Capture the cell that displays the provided text and extract its (x, y) central coordinate. 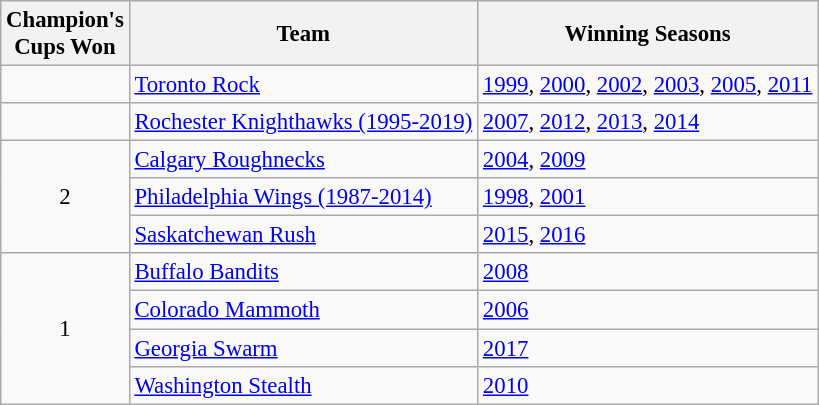
2017 (648, 348)
1 (65, 329)
Toronto Rock (303, 85)
Philadelphia Wings (1987-2014) (303, 197)
Champion's Cups Won (65, 34)
Calgary Roughnecks (303, 160)
Saskatchewan Rush (303, 235)
2004, 2009 (648, 160)
Rochester Knighthawks (1995-2019) (303, 122)
Washington Stealth (303, 385)
1998, 2001 (648, 197)
1999, 2000, 2002, 2003, 2005, 2011 (648, 85)
2006 (648, 310)
Georgia Swarm (303, 348)
2010 (648, 385)
Winning Seasons (648, 34)
Team (303, 34)
Colorado Mammoth (303, 310)
2008 (648, 273)
2015, 2016 (648, 235)
2 (65, 198)
Buffalo Bandits (303, 273)
2007, 2012, 2013, 2014 (648, 122)
